Return (x, y) of the center of cell containing provided text 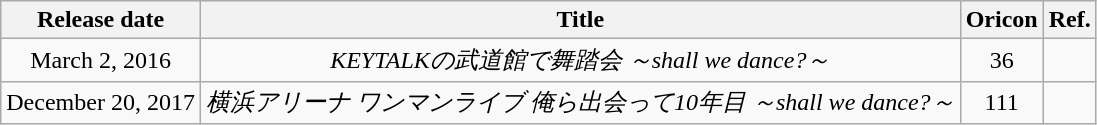
Ref. (1070, 20)
Oricon (1002, 20)
Title (580, 20)
KEYTALKの武道館で舞踏会 ～shall we dance?～ (580, 60)
March 2, 2016 (101, 60)
36 (1002, 60)
111 (1002, 102)
December 20, 2017 (101, 102)
横浜アリーナ ワンマンライブ 俺ら出会って10年目 ～shall we dance?～ (580, 102)
Release date (101, 20)
